Provide the (x, y) coordinate of the cell's center where the given text is located.  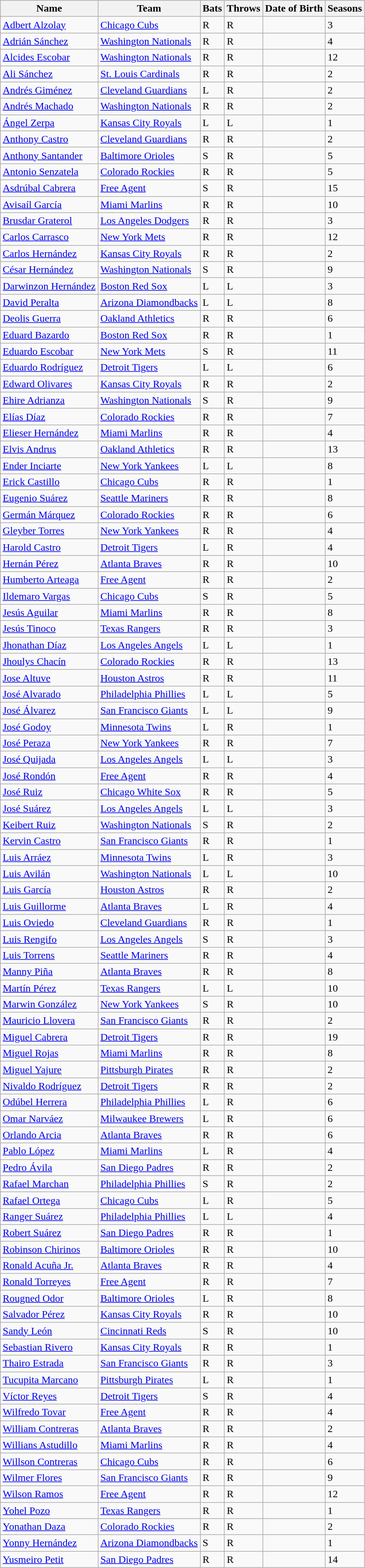
Carlos Carrasco (49, 237)
Hernán Pérez (49, 564)
Ángel Zerpa (49, 123)
Tucupita Marcano (49, 1380)
Sandy León (49, 1331)
Germán Márquez (49, 515)
Jesús Tinoco (49, 629)
Luis Oviedo (49, 923)
Omar Narváez (49, 1119)
José Alvarado (49, 694)
José Suárez (49, 808)
Eduardo Rodríguez (49, 368)
Antonio Senzatela (49, 172)
Willians Astudillo (49, 1445)
Robinson Chirinos (49, 1249)
Brusdar Graterol (49, 221)
Name (49, 9)
Pablo López (49, 1151)
Marwin González (49, 1004)
José Peraza (49, 743)
Willson Contreras (49, 1461)
Luis Torrens (49, 955)
Humberto Arteaga (49, 580)
Miguel Rojas (49, 1053)
Rafael Marchan (49, 1184)
Miguel Yajure (49, 1070)
Odúbel Herrera (49, 1102)
Avisaíl García (49, 205)
Wilmer Flores (49, 1478)
Rafael Ortega (49, 1200)
Anthony Castro (49, 139)
David Peralta (49, 302)
19 (345, 1037)
Anthony Santander (49, 155)
Andrés Giménez (49, 90)
José Quijada (49, 760)
Yonny Hernández (49, 1543)
Gleyber Torres (49, 531)
Thairo Estrada (49, 1363)
Jhonathan Díaz (49, 645)
Adrián Sánchez (49, 41)
Kervin Castro (49, 841)
Jesús Aguilar (49, 612)
Carlos Hernández (49, 253)
Eduardo Escobar (49, 351)
Manny Piña (49, 971)
Los Angeles Dodgers (149, 221)
Keibert Ruiz (49, 825)
Milwaukee Brewers (149, 1119)
Erick Castillo (49, 482)
Rougned Odor (49, 1298)
Orlando Arcia (49, 1135)
Pedro Ávila (49, 1167)
Darwinzon Hernández (49, 286)
Luis Guillorme (49, 906)
Salvador Pérez (49, 1315)
Edward Olivares (49, 384)
Chicago White Sox (149, 792)
Deolis Guerra (49, 319)
José Álvarez (49, 710)
Nivaldo Rodríguez (49, 1086)
Wilfredo Tovar (49, 1412)
Ronald Acuña Jr. (49, 1266)
Team (149, 9)
Víctor Reyes (49, 1396)
Sebastian Rivero (49, 1347)
Date of Birth (294, 9)
Andrés Machado (49, 106)
Elvis Andrus (49, 449)
Yusmeiro Petit (49, 1559)
Eugenio Suárez (49, 498)
Martín Pérez (49, 988)
Alcides Escobar (49, 57)
Cincinnati Reds (149, 1331)
Wilson Ramos (49, 1494)
Seasons (345, 9)
José Rondón (49, 776)
Jhoulys Chacín (49, 661)
José Godoy (49, 727)
Luis Avilán (49, 874)
Throws (244, 9)
Jose Altuve (49, 678)
14 (345, 1559)
José Ruiz (49, 792)
Eduard Bazardo (49, 335)
Elieser Hernández (49, 433)
Luis Rengifo (49, 939)
Miguel Cabrera (49, 1037)
Ender Inciarte (49, 465)
Luis García (49, 890)
Harold Castro (49, 547)
Mauricio Llovera (49, 1021)
St. Louis Cardinals (149, 74)
Bats (212, 9)
William Contreras (49, 1429)
Ali Sánchez (49, 74)
Ranger Suárez (49, 1216)
Yohel Pozo (49, 1510)
Yonathan Daza (49, 1527)
15 (345, 188)
Elías Díaz (49, 416)
Adbert Alzolay (49, 25)
Ronald Torreyes (49, 1282)
Robert Suárez (49, 1233)
Ildemaro Vargas (49, 596)
Ehire Adrianza (49, 400)
César Hernández (49, 270)
Luis Arráez (49, 857)
Asdrúbal Cabrera (49, 188)
